Scan for the cell matching the given text and deliver its (X, Y) coordinate at center. 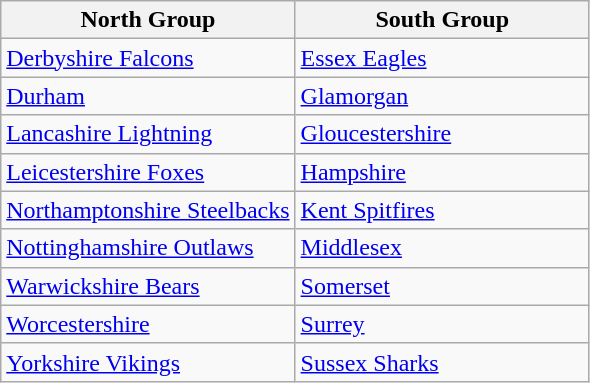
Middlesex (442, 248)
Northamptonshire Steelbacks (148, 210)
Worcestershire (148, 324)
Surrey (442, 324)
Durham (148, 96)
Gloucestershire (442, 134)
Glamorgan (442, 96)
Yorkshire Vikings (148, 362)
Leicestershire Foxes (148, 172)
Lancashire Lightning (148, 134)
Somerset (442, 286)
Sussex Sharks (442, 362)
Derbyshire Falcons (148, 58)
Kent Spitfires (442, 210)
Hampshire (442, 172)
Nottinghamshire Outlaws (148, 248)
South Group (442, 20)
North Group (148, 20)
Warwickshire Bears (148, 286)
Essex Eagles (442, 58)
